Find where the given text appears and provide that cell's center as [x, y] coordinate. 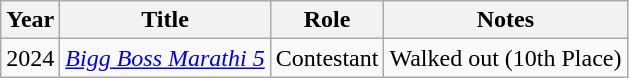
Title [165, 20]
Notes [506, 20]
Contestant [327, 58]
Walked out (10th Place) [506, 58]
2024 [30, 58]
Role [327, 20]
Bigg Boss Marathi 5 [165, 58]
Year [30, 20]
